Identify which cell holds the provided text, then report its [X, Y] central coordinate. 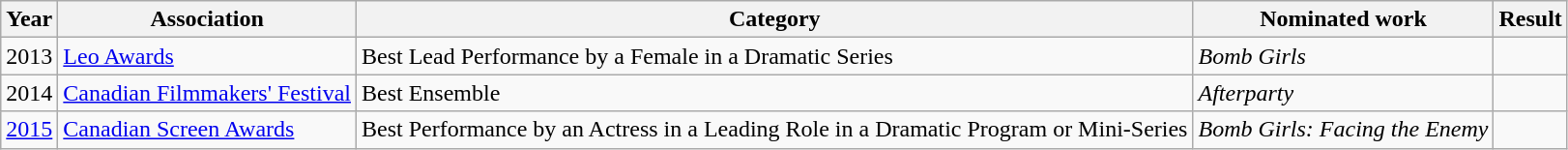
Canadian Filmmakers' Festival [207, 93]
Association [207, 19]
Afterparty [1344, 93]
2013 [29, 56]
Best Ensemble [774, 93]
Year [29, 19]
Best Lead Performance by a Female in a Dramatic Series [774, 56]
Canadian Screen Awards [207, 130]
Best Performance by an Actress in a Leading Role in a Dramatic Program or Mini-Series [774, 130]
Result [1530, 19]
2015 [29, 130]
Nominated work [1344, 19]
Bomb Girls: Facing the Enemy [1344, 130]
Category [774, 19]
Bomb Girls [1344, 56]
Leo Awards [207, 56]
2014 [29, 93]
